Return the [x, y] coordinate for the center point of the cell that contains the specified text.  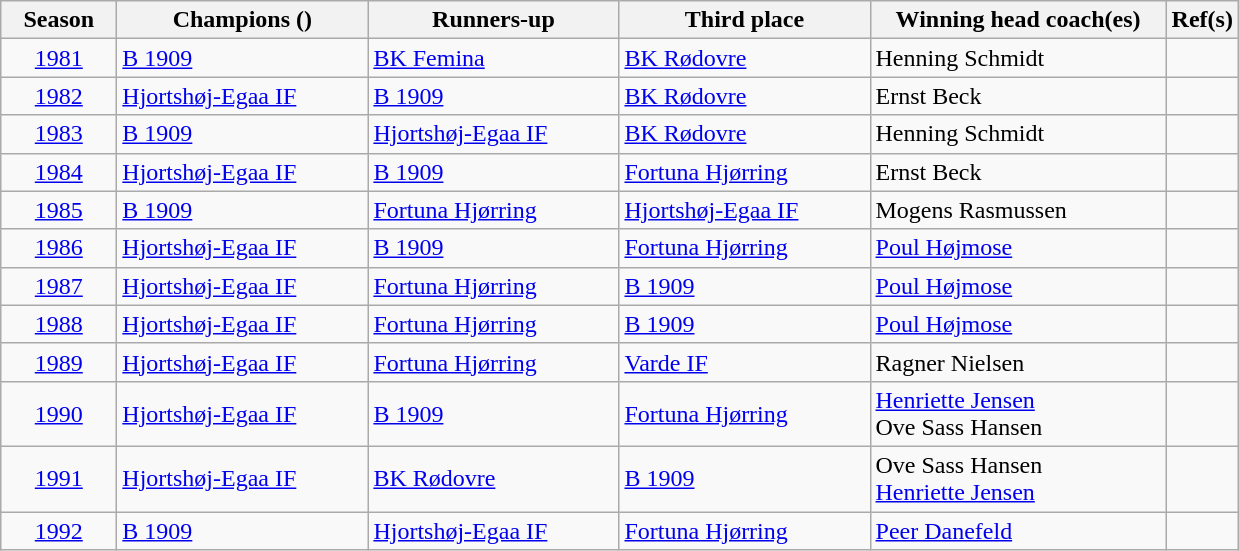
BK Femina [494, 58]
1992 [59, 531]
1987 [59, 286]
Varde IF [744, 362]
Winning head coach(es) [1018, 20]
1984 [59, 172]
1986 [59, 248]
1989 [59, 362]
Ref(s) [1202, 20]
1985 [59, 210]
1991 [59, 478]
1982 [59, 96]
1983 [59, 134]
Season [59, 20]
Henriette Jensen Ove Sass Hansen [1018, 414]
Ragner Nielsen [1018, 362]
Runners-up [494, 20]
Third place [744, 20]
Mogens Rasmussen [1018, 210]
1988 [59, 324]
1981 [59, 58]
Ove Sass Hansen Henriette Jensen [1018, 478]
1990 [59, 414]
Peer Danefeld [1018, 531]
Champions () [242, 20]
